Capture the cell that displays the provided text and extract its (x, y) central coordinate. 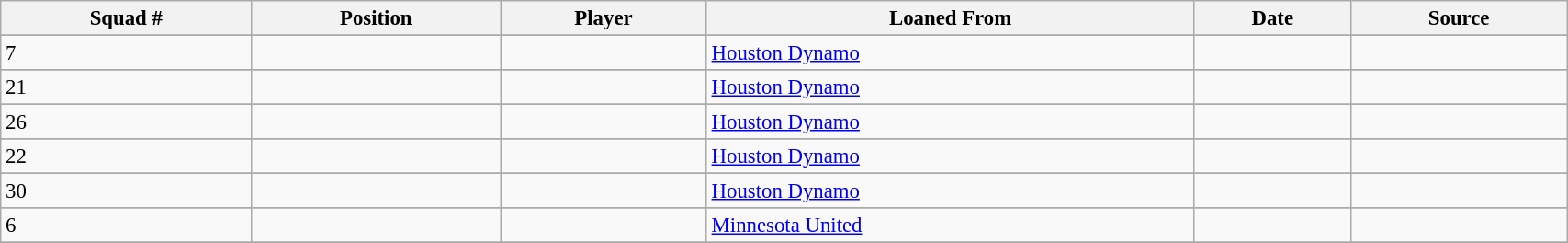
Squad # (127, 18)
7 (127, 53)
Position (377, 18)
6 (127, 226)
30 (127, 191)
Date (1273, 18)
Loaned From (950, 18)
21 (127, 87)
Source (1459, 18)
26 (127, 122)
Player (604, 18)
22 (127, 156)
Minnesota United (950, 226)
